Search for the cell housing the specified text and yield its (x, y) center coordinate. 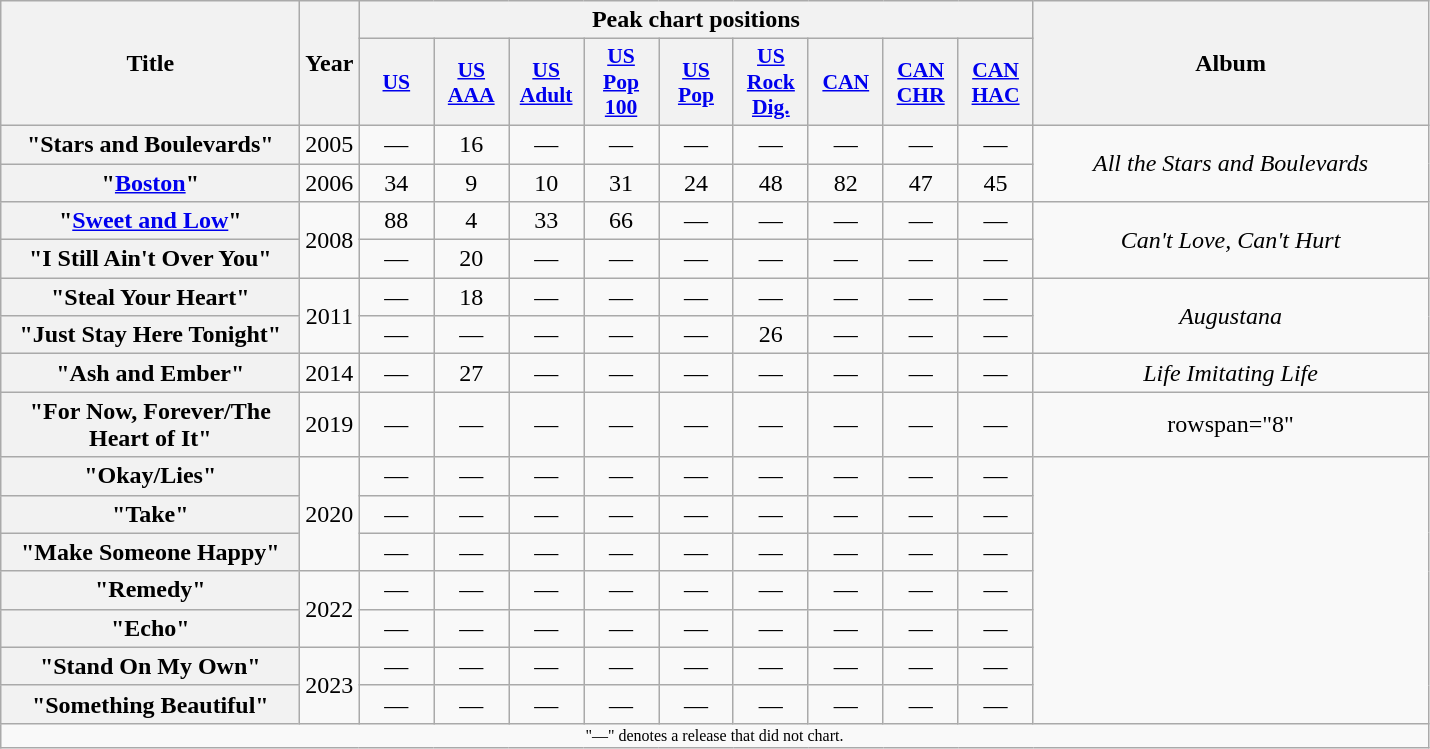
"Sweet and Low" (150, 221)
2019 (330, 424)
Year (330, 64)
2011 (330, 316)
82 (846, 183)
33 (546, 221)
US (396, 82)
Can't Love, Can't Hurt (1230, 240)
All the Stars and Boulevards (1230, 163)
USAdult (546, 82)
USPop 100 (622, 82)
CANHAC (996, 82)
18 (472, 297)
rowspan="8" (1230, 424)
"Stand On My Own" (150, 666)
24 (696, 183)
16 (472, 144)
2020 (330, 514)
"Just Stay Here Tonight" (150, 335)
CANCHR (920, 82)
2014 (330, 373)
34 (396, 183)
Life Imitating Life (1230, 373)
USPop (696, 82)
2022 (330, 609)
66 (622, 221)
31 (622, 183)
45 (996, 183)
4 (472, 221)
"Boston" (150, 183)
"For Now, Forever/The Heart of It" (150, 424)
2023 (330, 685)
CAN (846, 82)
88 (396, 221)
"I Still Ain't Over You" (150, 259)
10 (546, 183)
"Steal Your Heart" (150, 297)
2005 (330, 144)
2006 (330, 183)
"Remedy" (150, 590)
USAAA (472, 82)
27 (472, 373)
USRock Dig. (770, 82)
"Stars and Boulevards" (150, 144)
"Take" (150, 514)
"Ash and Ember" (150, 373)
2008 (330, 240)
"—" denotes a release that did not chart. (714, 735)
20 (472, 259)
Title (150, 64)
Augustana (1230, 316)
26 (770, 335)
"Okay/Lies" (150, 476)
47 (920, 183)
Peak chart positions (696, 20)
"Something Beautiful" (150, 704)
"Echo" (150, 628)
48 (770, 183)
Album (1230, 64)
9 (472, 183)
"Make Someone Happy" (150, 552)
